Return (X, Y) of the center of cell containing provided text 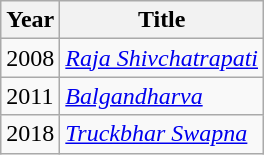
Year (30, 20)
2011 (30, 96)
Truckbhar Swapna (162, 134)
Title (162, 20)
Raja Shivchatrapati (162, 58)
Balgandharva (162, 96)
2008 (30, 58)
2018 (30, 134)
